Provide the [X, Y] coordinate of the cell's center where the given text is located.  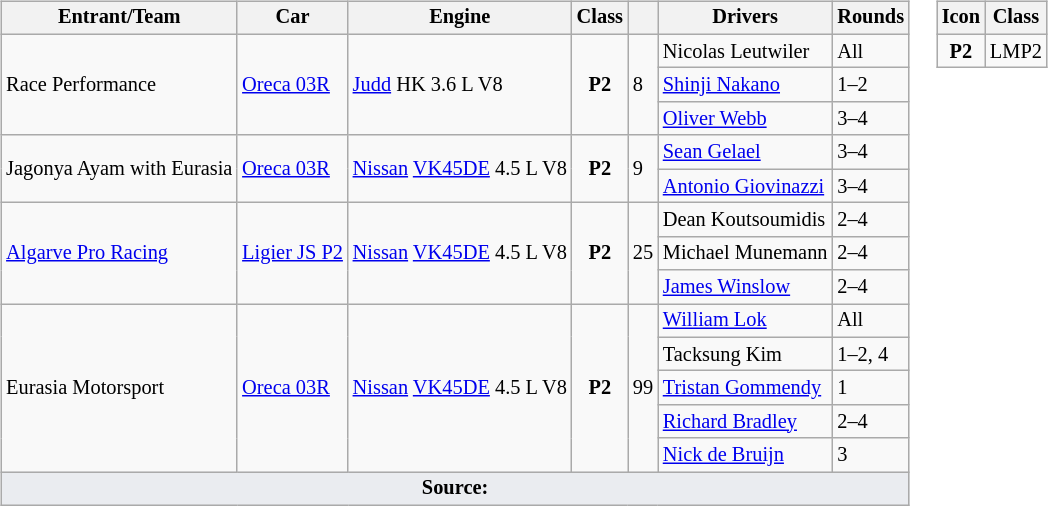
1–2, 4 [870, 354]
Drivers [745, 18]
99 [643, 388]
Judd HK 3.6 L V8 [460, 84]
Dean Koutsoumidis [745, 220]
Car [292, 18]
Engine [460, 18]
LMP2 [1016, 51]
Sean Gelael [745, 152]
8 [643, 84]
9 [643, 168]
Rounds [870, 18]
3 [870, 455]
Eurasia Motorsport [119, 388]
Michael Munemann [745, 253]
Tristan Gommendy [745, 388]
Oliver Webb [745, 119]
Jagonya Ayam with Eurasia [119, 168]
Race Performance [119, 84]
1–2 [870, 85]
James Winslow [745, 287]
Antonio Giovinazzi [745, 186]
Nicolas Leutwiler [745, 51]
Ligier JS P2 [292, 254]
Algarve Pro Racing [119, 254]
Shinji Nakano [745, 85]
1 [870, 388]
Entrant/Team [119, 18]
Tacksung Kim [745, 354]
Nick de Bruijn [745, 455]
25 [643, 254]
Richard Bradley [745, 422]
Source: [455, 489]
Icon [961, 18]
William Lok [745, 321]
